From the cell containing the given text, extract its center point as [x, y] coordinate. 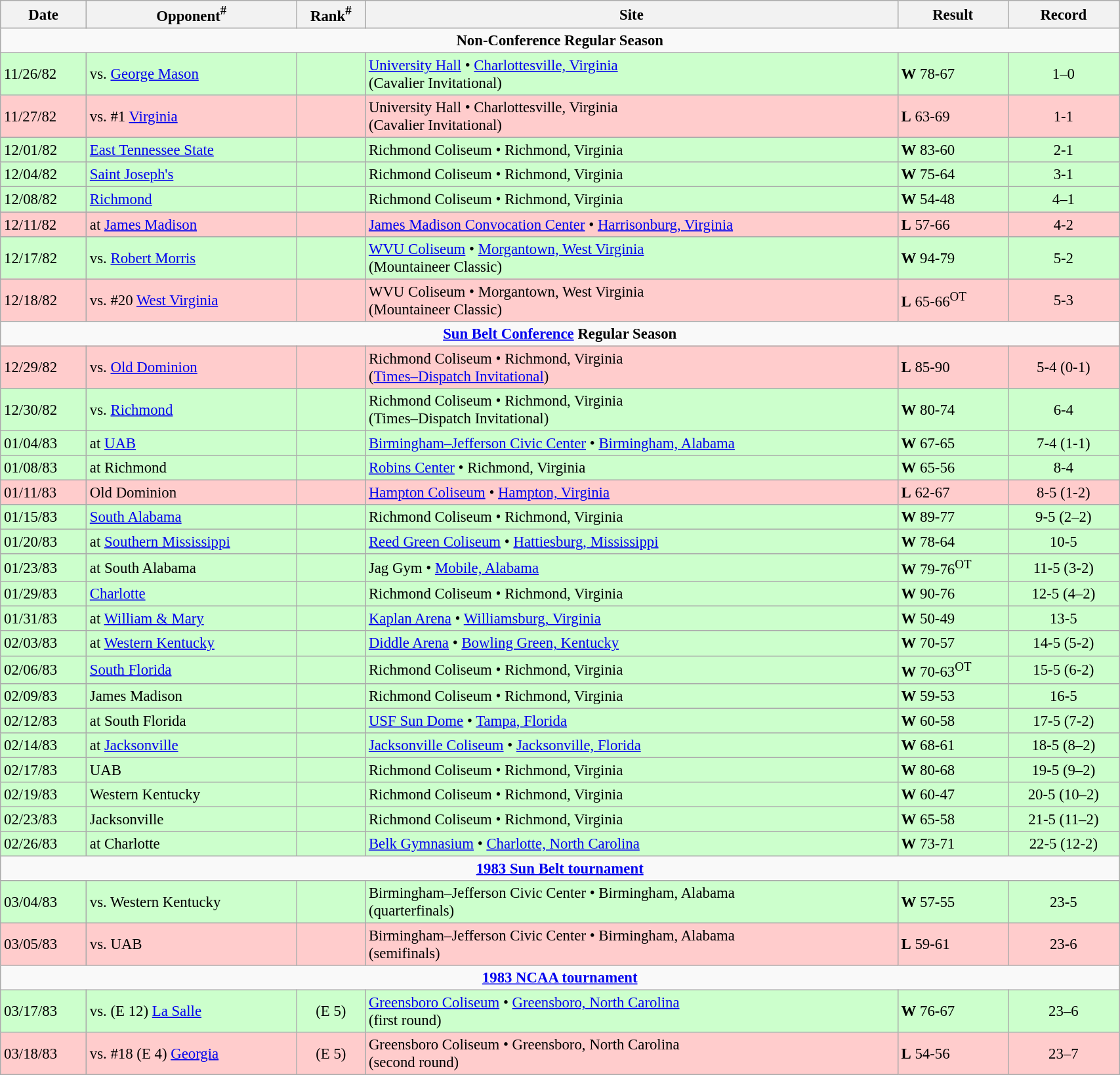
W 73-71 [953, 844]
19-5 (9–2) [1064, 770]
12/04/82 [43, 175]
Greensboro Coliseum • Greensboro, North Carolina(first round) [632, 1012]
01/15/83 [43, 517]
at Richmond [192, 468]
1983 Sun Belt tournament [560, 869]
W 70-57 [953, 644]
(E 5) [331, 1012]
W 59-53 [953, 696]
W 89-77 [953, 517]
W 76-67 [953, 1012]
vs. Robert Morris [192, 257]
02/06/83 [43, 669]
14-5 (5-2) [1064, 644]
UAB [192, 770]
2-1 [1064, 150]
W 78-67 [953, 75]
vs. #20 West Virginia [192, 301]
vs. George Mason [192, 75]
21-5 (11–2) [1064, 819]
03/04/83 [43, 902]
W 54-48 [953, 200]
Birmingham–Jefferson Civic Center • Birmingham, Alabama [632, 443]
East Tennessee State [192, 150]
Jacksonville Coliseum • Jacksonville, Florida [632, 746]
W 60-58 [953, 721]
01/31/83 [43, 619]
South Florida [192, 669]
12-5 (4–2) [1064, 594]
15-5 (6-2) [1064, 669]
22-5 (12-2) [1064, 844]
James Madison [192, 696]
12/18/82 [43, 301]
at Charlotte [192, 844]
USF Sun Dome • Tampa, Florida [632, 721]
W 94-79 [953, 257]
at Southern Mississippi [192, 542]
1-1 [1064, 117]
vs. (E 12) La Salle [192, 1012]
South Alabama [192, 517]
at William & Mary [192, 619]
at UAB [192, 443]
W 68-61 [953, 746]
23-5 [1064, 902]
Kaplan Arena • Williamsburg, Virginia [632, 619]
02/12/83 [43, 721]
Date [43, 14]
Opponent# [192, 14]
01/04/83 [43, 443]
W 79-76OT [953, 568]
James Madison Convocation Center • Harrisonburg, Virginia [632, 224]
5-3 [1064, 301]
23–6 [1064, 1012]
9-5 (2–2) [1064, 517]
W 50-49 [953, 619]
5-2 [1064, 257]
Western Kentucky [192, 795]
7-4 (1-1) [1064, 443]
8-5 (1-2) [1064, 492]
Non-Conference Regular Season [560, 41]
18-5 (8–2) [1064, 746]
Robins Center • Richmond, Virginia [632, 468]
Site [632, 14]
W 75-64 [953, 175]
vs. Old Dominion [192, 368]
12/30/82 [43, 410]
Sun Belt Conference Regular Season [560, 333]
16-5 [1064, 696]
L 63-69 [953, 117]
02/09/83 [43, 696]
03/05/83 [43, 945]
Old Dominion [192, 492]
L 59-61 [953, 945]
W 65-58 [953, 819]
12/29/82 [43, 368]
01/20/83 [43, 542]
11-5 (3-2) [1064, 568]
Birmingham–Jefferson Civic Center • Birmingham, Alabama(semifinals) [632, 945]
Saint Joseph's [192, 175]
W 57-55 [953, 902]
20-5 (10–2) [1064, 795]
W 60-47 [953, 795]
L 65-66OT [953, 301]
4-2 [1064, 224]
W 80-68 [953, 770]
1983 NCAA tournament [560, 978]
at South Alabama [192, 568]
23-6 [1064, 945]
W 80-74 [953, 410]
Hampton Coliseum • Hampton, Virginia [632, 492]
02/03/83 [43, 644]
Birmingham–Jefferson Civic Center • Birmingham, Alabama(quarterfinals) [632, 902]
12/08/82 [43, 200]
3-1 [1064, 175]
Reed Green Coliseum • Hattiesburg, Mississippi [632, 542]
Result [953, 14]
Jacksonville [192, 819]
Rank# [331, 14]
02/26/83 [43, 844]
02/23/83 [43, 819]
12/11/82 [43, 224]
at James Madison [192, 224]
01/11/83 [43, 492]
1–0 [1064, 75]
at Western Kentucky [192, 644]
Charlotte [192, 594]
L 62-67 [953, 492]
L 57-66 [953, 224]
vs. Western Kentucky [192, 902]
17-5 (7-2) [1064, 721]
vs. UAB [192, 945]
Jag Gym • Mobile, Alabama [632, 568]
W 78-64 [953, 542]
02/19/83 [43, 795]
W 90-76 [953, 594]
11/26/82 [43, 75]
Record [1064, 14]
03/17/83 [43, 1012]
6-4 [1064, 410]
Belk Gymnasium • Charlotte, North Carolina [632, 844]
10-5 [1064, 542]
11/27/82 [43, 117]
8-4 [1064, 468]
01/29/83 [43, 594]
W 83-60 [953, 150]
13-5 [1064, 619]
01/08/83 [43, 468]
W 70-63OT [953, 669]
02/17/83 [43, 770]
02/14/83 [43, 746]
at South Florida [192, 721]
Diddle Arena • Bowling Green, Kentucky [632, 644]
5-4 (0-1) [1064, 368]
12/01/82 [43, 150]
W 65-56 [953, 468]
W 67-65 [953, 443]
at Jacksonville [192, 746]
L 85-90 [953, 368]
Richmond [192, 200]
4–1 [1064, 200]
vs. Richmond [192, 410]
01/23/83 [43, 568]
12/17/82 [43, 257]
vs. #1 Virginia [192, 117]
